Locate the cell with the specified text and output its [x, y] center coordinate. 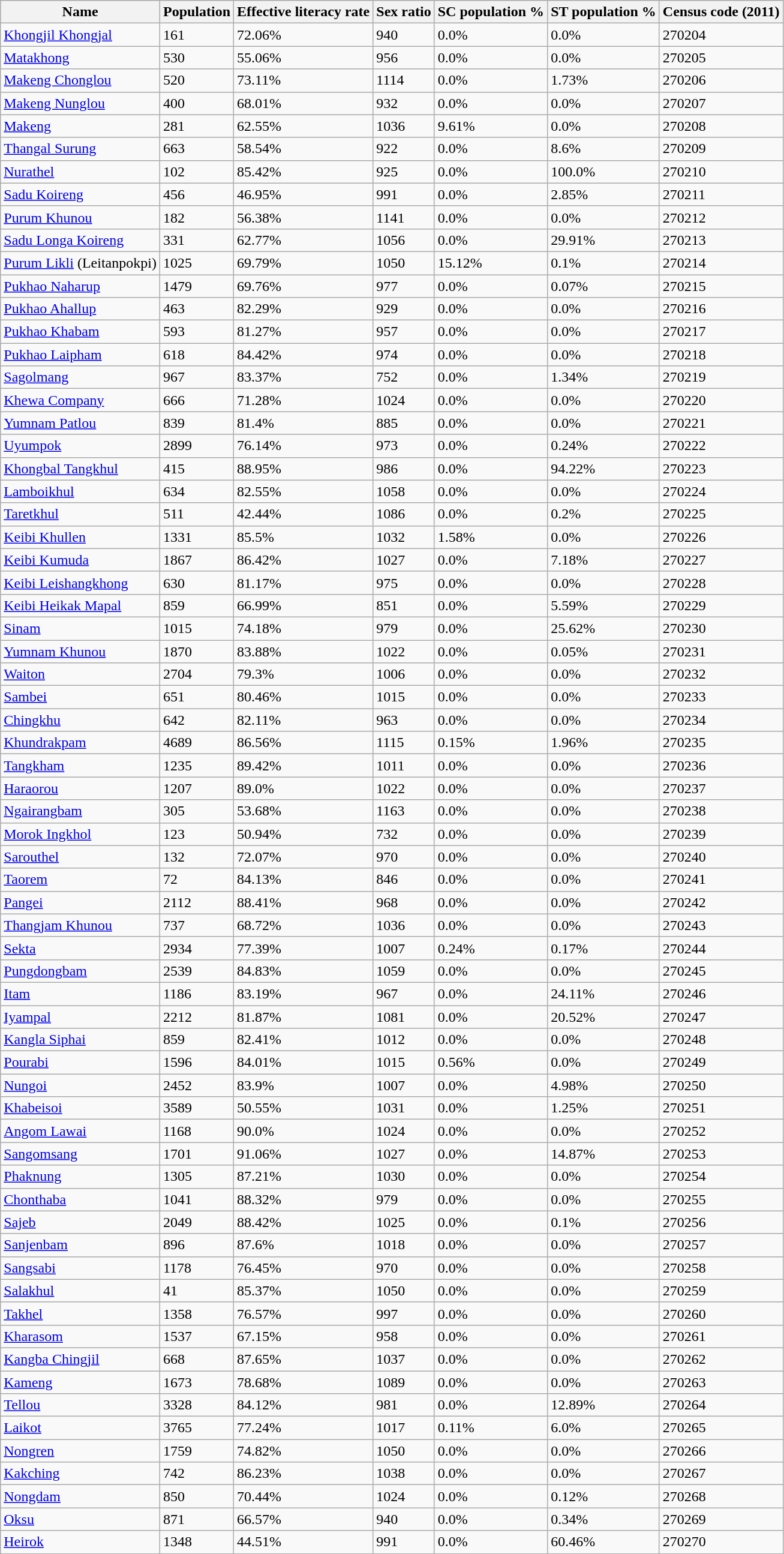
Waiton [80, 674]
0.2% [603, 514]
Sadu Longa Koireng [80, 240]
Pukhao Ahallup [80, 309]
331 [197, 240]
85.42% [304, 172]
94.22% [603, 469]
Yumnam Patlou [80, 423]
0.11% [491, 1428]
270252 [721, 1131]
511 [197, 514]
71.28% [304, 400]
0.56% [491, 1063]
123 [197, 834]
270266 [721, 1451]
Sinam [80, 628]
87.6% [304, 1245]
86.42% [304, 560]
463 [197, 309]
520 [197, 80]
83.9% [304, 1085]
82.11% [304, 720]
1596 [197, 1063]
1114 [404, 80]
3589 [197, 1108]
81.27% [304, 332]
1089 [404, 1382]
Sangsabi [80, 1268]
6.0% [603, 1428]
Keibi Kumuda [80, 560]
Laikot [80, 1428]
270220 [721, 400]
270211 [721, 194]
Keibi Heikak Mapal [80, 605]
270219 [721, 377]
58.54% [304, 149]
270208 [721, 126]
Tellou [80, 1405]
270225 [721, 514]
12.89% [603, 1405]
270239 [721, 834]
666 [197, 400]
642 [197, 720]
1006 [404, 674]
84.13% [304, 880]
1.58% [491, 537]
593 [197, 332]
846 [404, 880]
1.25% [603, 1108]
77.24% [304, 1428]
956 [404, 58]
161 [197, 35]
1081 [404, 1017]
530 [197, 58]
270258 [721, 1268]
87.65% [304, 1359]
Taretkhul [80, 514]
270248 [721, 1040]
270210 [721, 172]
270236 [721, 766]
1011 [404, 766]
4689 [197, 743]
84.42% [304, 355]
1058 [404, 491]
Morok Ingkhol [80, 834]
281 [197, 126]
0.15% [491, 743]
Sajeb [80, 1222]
Pangei [80, 902]
2.85% [603, 194]
270234 [721, 720]
270267 [721, 1474]
270260 [721, 1313]
1.73% [603, 80]
270229 [721, 605]
270264 [721, 1405]
Chingkhu [80, 720]
270227 [721, 560]
1701 [197, 1154]
85.5% [304, 537]
1.34% [603, 377]
929 [404, 309]
997 [404, 1313]
74.82% [304, 1451]
72 [197, 880]
1037 [404, 1359]
270205 [721, 58]
29.91% [603, 240]
0.07% [603, 286]
270247 [721, 1017]
1348 [197, 1542]
Nungoi [80, 1085]
62.77% [304, 240]
84.01% [304, 1063]
Khabeisoi [80, 1108]
89.0% [304, 788]
Pukhao Khabam [80, 332]
Sarouthel [80, 857]
1870 [197, 651]
Kakching [80, 1474]
86.23% [304, 1474]
618 [197, 355]
80.46% [304, 697]
270246 [721, 994]
72.06% [304, 35]
82.55% [304, 491]
871 [197, 1519]
1141 [404, 217]
456 [197, 194]
270209 [721, 149]
1207 [197, 788]
Ngairangbam [80, 811]
1030 [404, 1177]
Khongbal Tangkhul [80, 469]
270226 [721, 537]
270242 [721, 902]
25.62% [603, 628]
Name [80, 12]
Pourabi [80, 1063]
0.05% [603, 651]
270223 [721, 469]
88.32% [304, 1199]
56.38% [304, 217]
Pukhao Naharup [80, 286]
1479 [197, 286]
957 [404, 332]
975 [404, 583]
270243 [721, 925]
0.34% [603, 1519]
88.95% [304, 469]
2704 [197, 674]
Sagolmang [80, 377]
1178 [197, 1268]
Census code (2011) [721, 12]
270233 [721, 697]
Nongren [80, 1451]
1031 [404, 1108]
1056 [404, 240]
Kangba Chingjil [80, 1359]
270241 [721, 880]
60.46% [603, 1542]
270237 [721, 788]
1017 [404, 1428]
270206 [721, 80]
1186 [197, 994]
89.42% [304, 766]
663 [197, 149]
1331 [197, 537]
1012 [404, 1040]
270215 [721, 286]
69.76% [304, 286]
977 [404, 286]
973 [404, 446]
81.4% [304, 423]
1038 [404, 1474]
132 [197, 857]
270224 [721, 491]
14.87% [603, 1154]
Nongdam [80, 1496]
270254 [721, 1177]
67.15% [304, 1336]
69.79% [304, 263]
SC population % [491, 12]
81.87% [304, 1017]
737 [197, 925]
3328 [197, 1405]
270217 [721, 332]
270269 [721, 1519]
968 [404, 902]
90.0% [304, 1131]
84.83% [304, 971]
974 [404, 355]
ST population % [603, 12]
82.41% [304, 1040]
1537 [197, 1336]
896 [197, 1245]
634 [197, 491]
66.99% [304, 605]
Yumnam Khunou [80, 651]
76.14% [304, 446]
2049 [197, 1222]
885 [404, 423]
270268 [721, 1496]
Angom Lawai [80, 1131]
66.57% [304, 1519]
50.94% [304, 834]
270212 [721, 217]
77.39% [304, 948]
Sekta [80, 948]
78.68% [304, 1382]
651 [197, 697]
839 [197, 423]
270257 [721, 1245]
Purum Khunou [80, 217]
270230 [721, 628]
850 [197, 1496]
Makeng Chonglou [80, 80]
87.21% [304, 1177]
1235 [197, 766]
1115 [404, 743]
Khongjil Khongjal [80, 35]
88.42% [304, 1222]
182 [197, 217]
1168 [197, 1131]
86.56% [304, 743]
Sanjenbam [80, 1245]
82.29% [304, 309]
1032 [404, 537]
Kangla Siphai [80, 1040]
62.55% [304, 126]
630 [197, 583]
270204 [721, 35]
Heirok [80, 1542]
986 [404, 469]
851 [404, 605]
Keibi Leishangkhong [80, 583]
2934 [197, 948]
9.61% [491, 126]
88.41% [304, 902]
Nurathel [80, 172]
270214 [721, 263]
Pukhao Laipham [80, 355]
0.17% [603, 948]
Tangkham [80, 766]
24.11% [603, 994]
Kharasom [80, 1336]
270218 [721, 355]
74.18% [304, 628]
Salakhul [80, 1291]
932 [404, 103]
270259 [721, 1291]
305 [197, 811]
270263 [721, 1382]
46.95% [304, 194]
1867 [197, 560]
270250 [721, 1085]
963 [404, 720]
2112 [197, 902]
668 [197, 1359]
81.17% [304, 583]
102 [197, 172]
1163 [404, 811]
1086 [404, 514]
Effective literacy rate [304, 12]
15.12% [491, 263]
7.18% [603, 560]
42.44% [304, 514]
270261 [721, 1336]
2452 [197, 1085]
Khewa Company [80, 400]
270235 [721, 743]
79.3% [304, 674]
55.06% [304, 58]
1018 [404, 1245]
Sex ratio [404, 12]
270255 [721, 1199]
270265 [721, 1428]
1673 [197, 1382]
Matakhong [80, 58]
83.37% [304, 377]
1059 [404, 971]
Iyampal [80, 1017]
270232 [721, 674]
270221 [721, 423]
83.88% [304, 651]
1759 [197, 1451]
400 [197, 103]
270253 [721, 1154]
270222 [721, 446]
4.98% [603, 1085]
50.55% [304, 1108]
925 [404, 172]
53.68% [304, 811]
270240 [721, 857]
732 [404, 834]
8.6% [603, 149]
2899 [197, 446]
91.06% [304, 1154]
68.72% [304, 925]
1041 [197, 1199]
Sambei [80, 697]
270207 [721, 103]
Takhel [80, 1313]
Makeng Nunglou [80, 103]
270249 [721, 1063]
Keibi Khullen [80, 537]
922 [404, 149]
270213 [721, 240]
0.12% [603, 1496]
1358 [197, 1313]
270228 [721, 583]
2212 [197, 1017]
76.57% [304, 1313]
958 [404, 1336]
270256 [721, 1222]
Thangal Surung [80, 149]
Sadu Koireng [80, 194]
Khundrakpam [80, 743]
270244 [721, 948]
415 [197, 469]
981 [404, 1405]
41 [197, 1291]
70.44% [304, 1496]
270238 [721, 811]
Uyumpok [80, 446]
100.0% [603, 172]
270270 [721, 1542]
270216 [721, 309]
3765 [197, 1428]
5.59% [603, 605]
73.11% [304, 80]
270262 [721, 1359]
742 [197, 1474]
270231 [721, 651]
1305 [197, 1177]
Lamboikhul [80, 491]
270251 [721, 1108]
270245 [721, 971]
68.01% [304, 103]
84.12% [304, 1405]
1.96% [603, 743]
Itam [80, 994]
Sangomsang [80, 1154]
Population [197, 12]
44.51% [304, 1542]
Haraorou [80, 788]
Pungdongbam [80, 971]
Phaknung [80, 1177]
Purum Likli (Leitanpokpi) [80, 263]
72.07% [304, 857]
Makeng [80, 126]
83.19% [304, 994]
85.37% [304, 1291]
20.52% [603, 1017]
2539 [197, 971]
Kameng [80, 1382]
76.45% [304, 1268]
Chonthaba [80, 1199]
Thangjam Khunou [80, 925]
752 [404, 377]
Oksu [80, 1519]
Taorem [80, 880]
